Scan for the cell matching the given text and deliver its (x, y) coordinate at center. 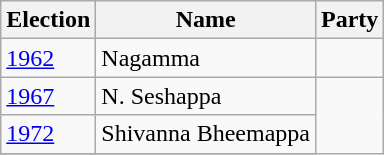
1962 (48, 58)
Name (206, 20)
N. Seshappa (206, 96)
Party (349, 20)
1967 (48, 96)
Election (48, 20)
Shivanna Bheemappa (206, 134)
1972 (48, 134)
Nagamma (206, 58)
